Return the (X, Y) coordinate for the center point of the cell that contains the specified text.  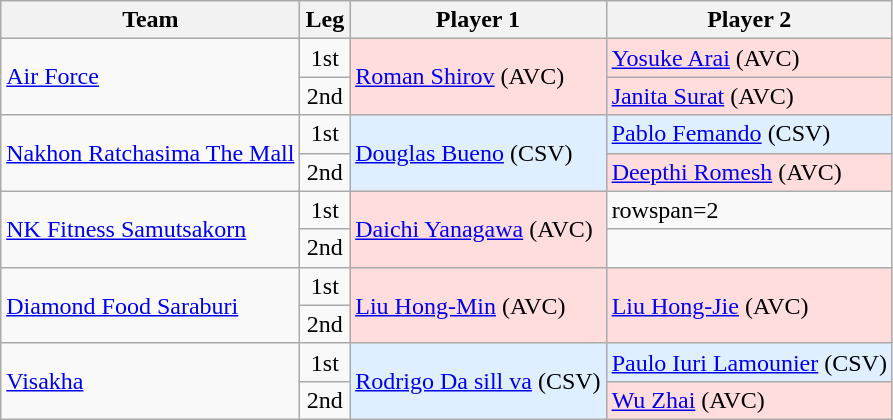
Nakhon Ratchasima The Mall (150, 153)
Rodrigo Da sill va (CSV) (478, 381)
Air Force (150, 77)
Liu Hong-Min (AVC) (478, 305)
Deepthi Romesh (AVC) (749, 172)
Visakha (150, 381)
Leg (325, 20)
Player 1 (478, 20)
Douglas Bueno (CSV) (478, 153)
Player 2 (749, 20)
Yosuke Arai (AVC) (749, 58)
Pablo Femando (CSV) (749, 134)
rowspan=2 (749, 210)
Wu Zhai (AVC) (749, 400)
Liu Hong-Jie (AVC) (749, 305)
Paulo Iuri Lamounier (CSV) (749, 362)
Diamond Food Saraburi (150, 305)
Janita Surat (AVC) (749, 96)
Daichi Yanagawa (AVC) (478, 229)
NK Fitness Samutsakorn (150, 229)
Team (150, 20)
Roman Shirov (AVC) (478, 77)
